Return (x, y) of the center of cell containing provided text 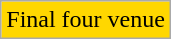
Final four venue (86, 20)
